Detect which cell encompasses the target text, then output its (x, y) center coordinate. 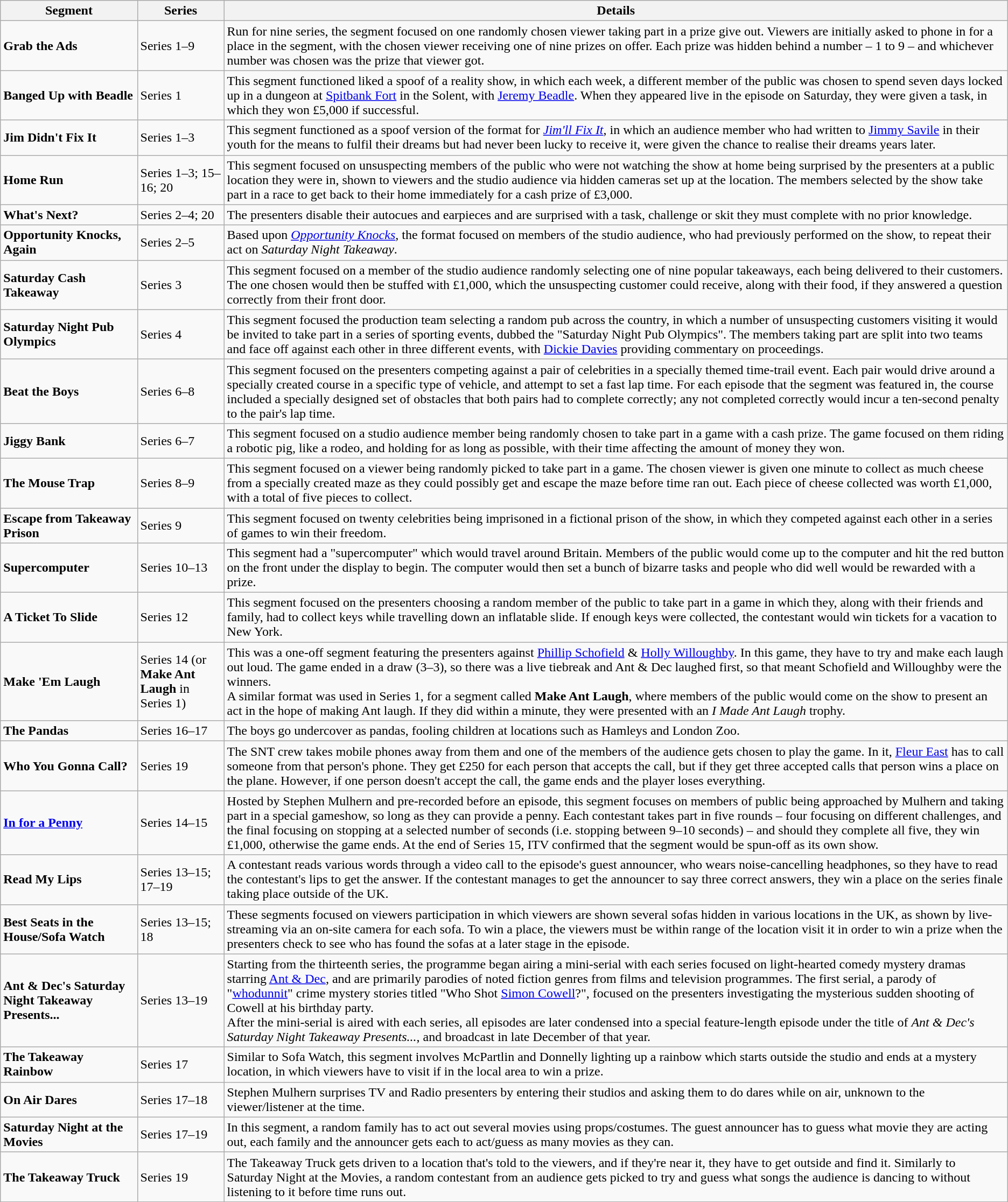
Who You Gonna Call? (69, 766)
Series 1 (181, 95)
Read My Lips (69, 880)
Details (616, 11)
Series 4 (181, 334)
Series 1–3 (181, 138)
Series 9 (181, 525)
The boys go undercover as pandas, fooling children at locations such as Hamleys and London Zoo. (616, 731)
On Air Dares (69, 1099)
The presenters disable their autocues and earpieces and are surprised with a task, challenge or skit they must complete with no prior knowledge. (616, 215)
Make 'Em Laugh (69, 681)
Series 3 (181, 285)
Banged Up with Beadle (69, 95)
Saturday Night at the Movies (69, 1135)
In for a Penny (69, 823)
Series 16–17 (181, 731)
Series 13–15; 18 (181, 929)
The Mouse Trap (69, 483)
Segment (69, 11)
Opportunity Knocks, Again (69, 242)
A Ticket To Slide (69, 617)
The Pandas (69, 731)
Saturday Cash Takeaway (69, 285)
Grab the Ads (69, 46)
The Takeaway Truck (69, 1177)
Series 13–15; 17–19 (181, 880)
Saturday Night Pub Olympics (69, 334)
What's Next? (69, 215)
Series 17–18 (181, 1099)
Home Run (69, 180)
Series 6–7 (181, 440)
Series 13–19 (181, 1000)
Series 8–9 (181, 483)
Beat the Boys (69, 391)
Series 6–8 (181, 391)
Series 17–19 (181, 1135)
Series 14–15 (181, 823)
Escape from Takeaway Prison (69, 525)
Series (181, 11)
Jim Didn't Fix It (69, 138)
Series 1–3; 15–16; 20 (181, 180)
Series 14 (or Make Ant Laugh in Series 1) (181, 681)
The Takeaway Rainbow (69, 1065)
Jiggy Bank (69, 440)
Series 12 (181, 617)
Supercomputer (69, 568)
Series 2–4; 20 (181, 215)
Series 10–13 (181, 568)
Series 17 (181, 1065)
Series 2–5 (181, 242)
Best Seats in the House/Sofa Watch (69, 929)
Series 1–9 (181, 46)
Ant & Dec's Saturday Night Takeaway Presents... (69, 1000)
